Search for the cell housing the specified text and yield its [X, Y] center coordinate. 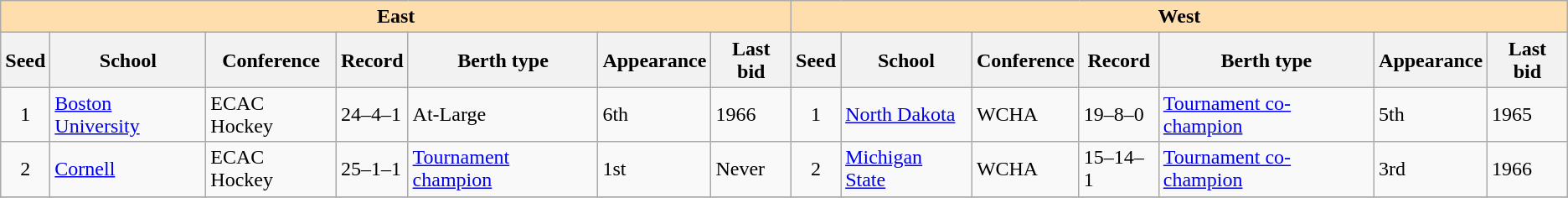
5th [1431, 114]
6th [655, 114]
North Dakota [906, 114]
Michigan State [906, 169]
24–4–1 [372, 114]
West [1179, 17]
19–8–0 [1119, 114]
Cornell [128, 169]
1965 [1528, 114]
Boston University [128, 114]
15–14–1 [1119, 169]
1st [655, 169]
At-Large [503, 114]
Tournament champion [503, 169]
Never [751, 169]
East [396, 17]
25–1–1 [372, 169]
3rd [1431, 169]
